Output the (X, Y) coordinate of the center of the cell containing the given text.  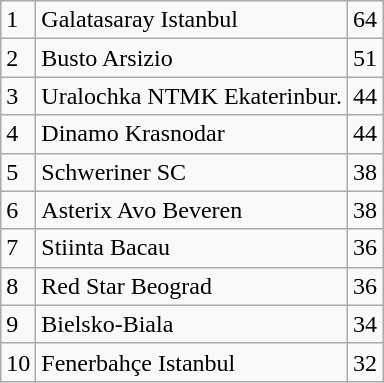
Red Star Beograd (192, 286)
Stiinta Bacau (192, 248)
6 (18, 210)
2 (18, 58)
4 (18, 134)
5 (18, 172)
3 (18, 96)
32 (364, 362)
Uralochka NTMK Ekaterinbur. (192, 96)
Bielsko-Biala (192, 324)
Schweriner SC (192, 172)
Asterix Avo Beveren (192, 210)
64 (364, 20)
7 (18, 248)
10 (18, 362)
1 (18, 20)
Busto Arsizio (192, 58)
Galatasaray Istanbul (192, 20)
9 (18, 324)
51 (364, 58)
8 (18, 286)
Fenerbahçe Istanbul (192, 362)
34 (364, 324)
Dinamo Krasnodar (192, 134)
